Capture the cell that displays the provided text and extract its (x, y) central coordinate. 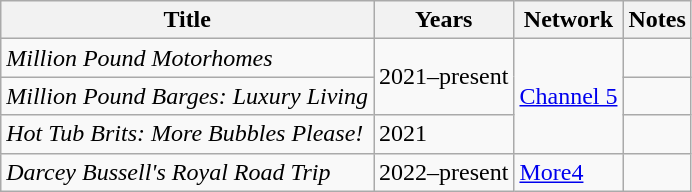
More4 (568, 172)
2021 (444, 134)
2021–present (444, 77)
Channel 5 (568, 96)
Network (568, 20)
2022–present (444, 172)
Million Pound Barges: Luxury Living (188, 96)
Title (188, 20)
Years (444, 20)
Hot Tub Brits: More Bubbles Please! (188, 134)
Darcey Bussell's Royal Road Trip (188, 172)
Million Pound Motorhomes (188, 58)
Notes (657, 20)
